Provide the (X, Y) coordinate of the cell's center where the given text is located.  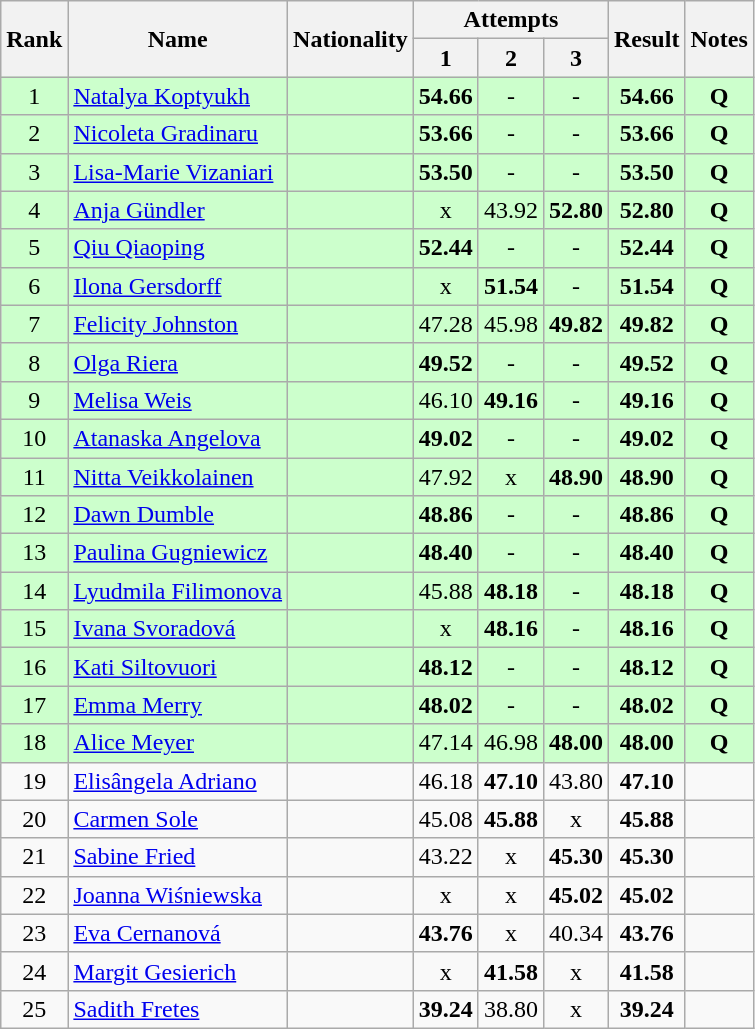
Notes (719, 39)
20 (34, 819)
Melisa Weis (178, 400)
47.28 (446, 324)
16 (34, 667)
Joanna Wiśniewska (178, 895)
46.98 (510, 743)
47.92 (446, 477)
8 (34, 362)
25 (34, 1009)
6 (34, 286)
Margit Gesierich (178, 971)
24 (34, 971)
Attempts (510, 20)
7 (34, 324)
45.08 (446, 819)
Elisângela Adriano (178, 781)
Carmen Sole (178, 819)
Atanaska Angelova (178, 438)
47.14 (446, 743)
10 (34, 438)
Sabine Fried (178, 857)
Kati Siltovuori (178, 667)
4 (34, 210)
43.92 (510, 210)
Result (647, 39)
Nationality (351, 39)
23 (34, 933)
Emma Merry (178, 705)
43.80 (576, 781)
Lisa-Marie Vizaniari (178, 172)
Olga Riera (178, 362)
Alice Meyer (178, 743)
22 (34, 895)
40.34 (576, 933)
Natalya Koptyukh (178, 96)
Ivana Svoradová (178, 629)
11 (34, 477)
Qiu Qiaoping (178, 248)
Felicity Johnston (178, 324)
46.18 (446, 781)
Ilona Gersdorff (178, 286)
21 (34, 857)
Paulina Gugniewicz (178, 553)
38.80 (510, 1009)
18 (34, 743)
Nicoleta Gradinaru (178, 134)
9 (34, 400)
Nitta Veikkolainen (178, 477)
Name (178, 39)
45.98 (510, 324)
5 (34, 248)
15 (34, 629)
Lyudmila Filimonova (178, 591)
Sadith Fretes (178, 1009)
19 (34, 781)
Rank (34, 39)
Dawn Dumble (178, 515)
12 (34, 515)
14 (34, 591)
Anja Gündler (178, 210)
43.22 (446, 857)
Eva Cernanová (178, 933)
46.10 (446, 400)
13 (34, 553)
17 (34, 705)
